Extract the [x, y] coordinate from the center of the cell holding the provided text.  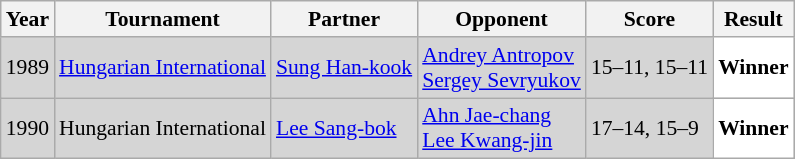
Score [650, 19]
Sung Han-kook [344, 68]
15–11, 15–11 [650, 68]
17–14, 15–9 [650, 128]
Year [28, 19]
Ahn Jae-chang Lee Kwang-jin [502, 128]
1990 [28, 128]
1989 [28, 68]
Opponent [502, 19]
Lee Sang-bok [344, 128]
Tournament [162, 19]
Result [754, 19]
Partner [344, 19]
Andrey Antropov Sergey Sevryukov [502, 68]
